Find where the given text appears and provide that cell's center as (x, y) coordinate. 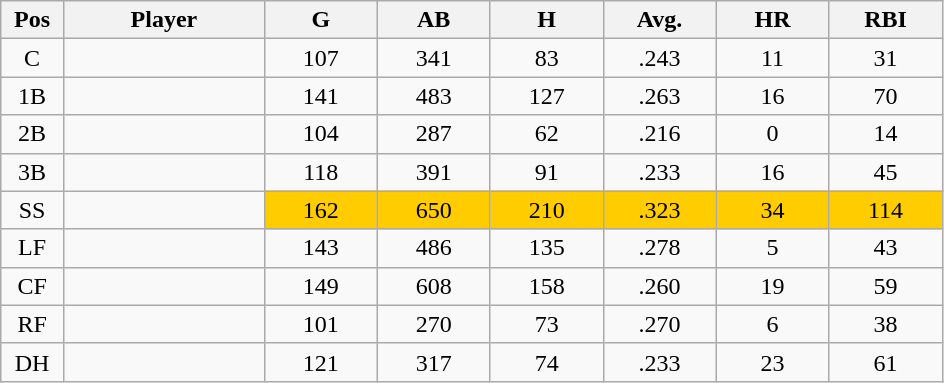
73 (546, 324)
1B (32, 96)
6 (772, 324)
.243 (660, 58)
104 (320, 134)
59 (886, 286)
287 (434, 134)
.216 (660, 134)
LF (32, 248)
149 (320, 286)
162 (320, 210)
Pos (32, 20)
486 (434, 248)
AB (434, 20)
101 (320, 324)
127 (546, 96)
C (32, 58)
34 (772, 210)
Player (164, 20)
.263 (660, 96)
61 (886, 362)
CF (32, 286)
650 (434, 210)
91 (546, 172)
317 (434, 362)
143 (320, 248)
SS (32, 210)
11 (772, 58)
Avg. (660, 20)
14 (886, 134)
608 (434, 286)
210 (546, 210)
43 (886, 248)
70 (886, 96)
.323 (660, 210)
74 (546, 362)
2B (32, 134)
45 (886, 172)
5 (772, 248)
118 (320, 172)
HR (772, 20)
.270 (660, 324)
483 (434, 96)
G (320, 20)
341 (434, 58)
23 (772, 362)
114 (886, 210)
62 (546, 134)
83 (546, 58)
141 (320, 96)
135 (546, 248)
38 (886, 324)
31 (886, 58)
3B (32, 172)
158 (546, 286)
.260 (660, 286)
RBI (886, 20)
RF (32, 324)
DH (32, 362)
H (546, 20)
121 (320, 362)
19 (772, 286)
107 (320, 58)
270 (434, 324)
0 (772, 134)
391 (434, 172)
.278 (660, 248)
